Extract the (X, Y) coordinate from the center of the cell holding the provided text.  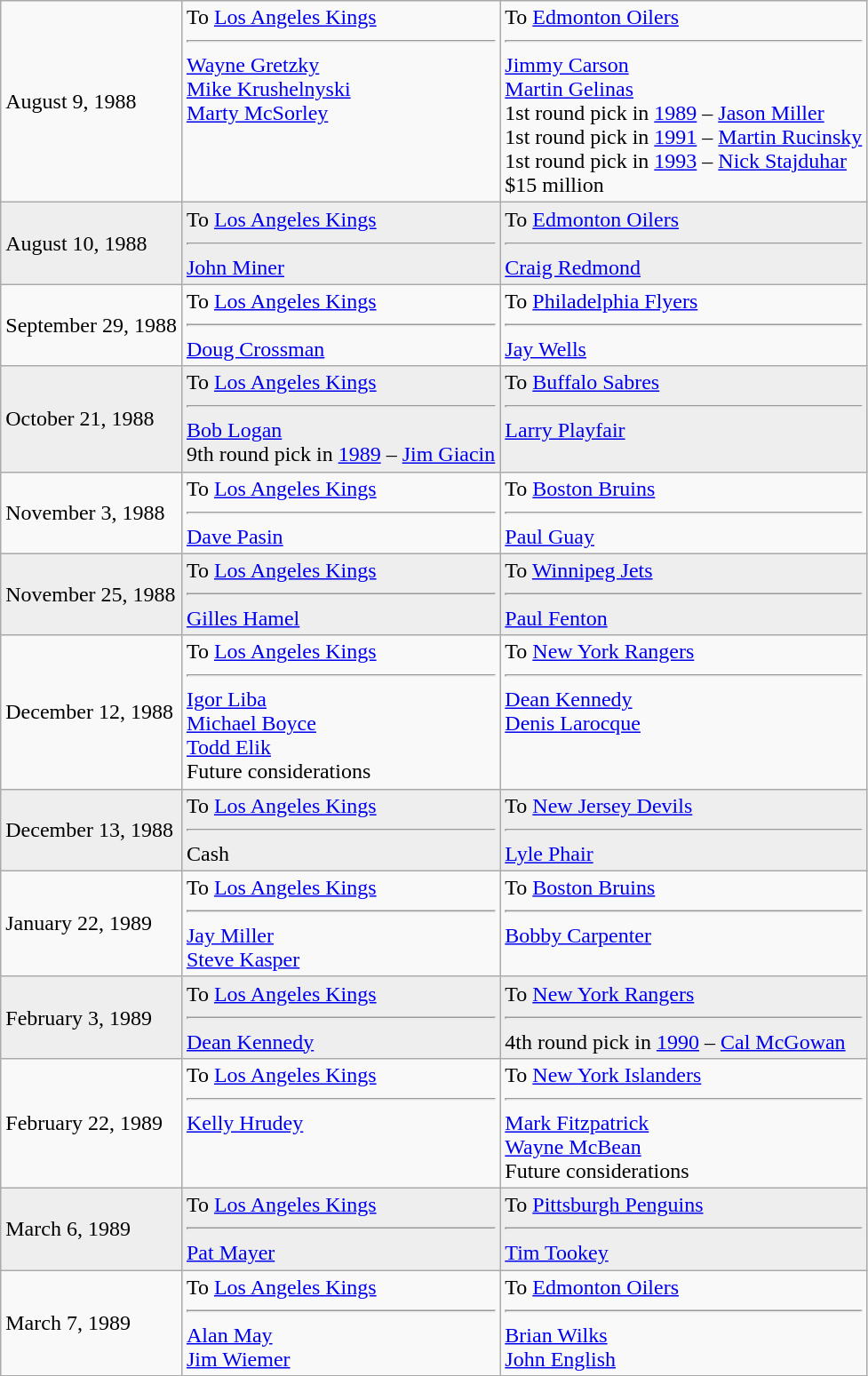
August 10, 1988 (92, 243)
To Los Angeles KingsDoug Crossman (340, 325)
September 29, 1988 (92, 325)
March 7, 1989 (92, 1324)
To Los Angeles KingsBob Logan 9th round pick in 1989 – Jim Giacin (340, 419)
To New York Rangers4th round pick in 1990 – Cal McGowan (684, 1017)
February 22, 1989 (92, 1123)
To Edmonton OilersBrian Wilks John English (684, 1324)
To Edmonton OilersCraig Redmond (684, 243)
To Boston BruinsPaul Guay (684, 513)
To Los Angeles KingsCash (340, 830)
November 25, 1988 (92, 594)
To Philadelphia FlyersJay Wells (684, 325)
December 13, 1988 (92, 830)
To Los Angeles KingsJohn Miner (340, 243)
To Los Angeles KingsAlan May Jim Wiemer (340, 1324)
To Los Angeles KingsJay Miller Steve Kasper (340, 924)
To Los Angeles KingsWayne Gretzky Mike Krushelnyski Marty McSorley (340, 101)
November 3, 1988 (92, 513)
October 21, 1988 (92, 419)
To New York IslandersMark Fitzpatrick Wayne McBean Future considerations (684, 1123)
To Los Angeles KingsPat Mayer (340, 1229)
February 3, 1989 (92, 1017)
To New Jersey DevilsLyle Phair (684, 830)
To Los Angeles KingsDave Pasin (340, 513)
To Boston BruinsBobby Carpenter (684, 924)
To Winnipeg JetsPaul Fenton (684, 594)
August 9, 1988 (92, 101)
To Los Angeles KingsDean Kennedy (340, 1017)
To New York RangersDean Kennedy Denis Larocque (684, 712)
To Buffalo SabresLarry Playfair (684, 419)
To Los Angeles KingsIgor Liba Michael Boyce Todd Elik Future considerations (340, 712)
January 22, 1989 (92, 924)
To Pittsburgh PenguinsTim Tookey (684, 1229)
To Los Angeles KingsKelly Hrudey (340, 1123)
To Los Angeles KingsGilles Hamel (340, 594)
December 12, 1988 (92, 712)
March 6, 1989 (92, 1229)
